Locate the cell with the specified text and output its [X, Y] center coordinate. 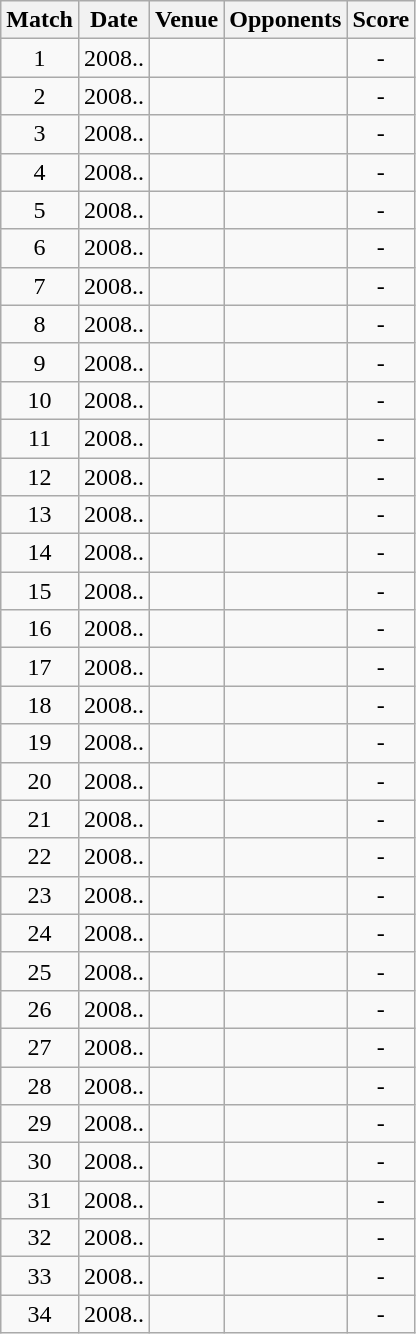
34 [40, 1314]
21 [40, 819]
7 [40, 286]
17 [40, 667]
12 [40, 477]
33 [40, 1276]
6 [40, 248]
26 [40, 1009]
10 [40, 400]
14 [40, 553]
16 [40, 629]
31 [40, 1200]
Venue [187, 20]
9 [40, 362]
2 [40, 96]
5 [40, 210]
32 [40, 1238]
Date [114, 20]
28 [40, 1085]
Score [381, 20]
1 [40, 58]
Opponents [286, 20]
30 [40, 1162]
27 [40, 1047]
18 [40, 705]
29 [40, 1124]
4 [40, 172]
15 [40, 591]
19 [40, 743]
23 [40, 895]
Match [40, 20]
8 [40, 324]
22 [40, 857]
24 [40, 933]
20 [40, 781]
25 [40, 971]
11 [40, 438]
13 [40, 515]
3 [40, 134]
